Identify which cell holds the provided text, then report its [X, Y] central coordinate. 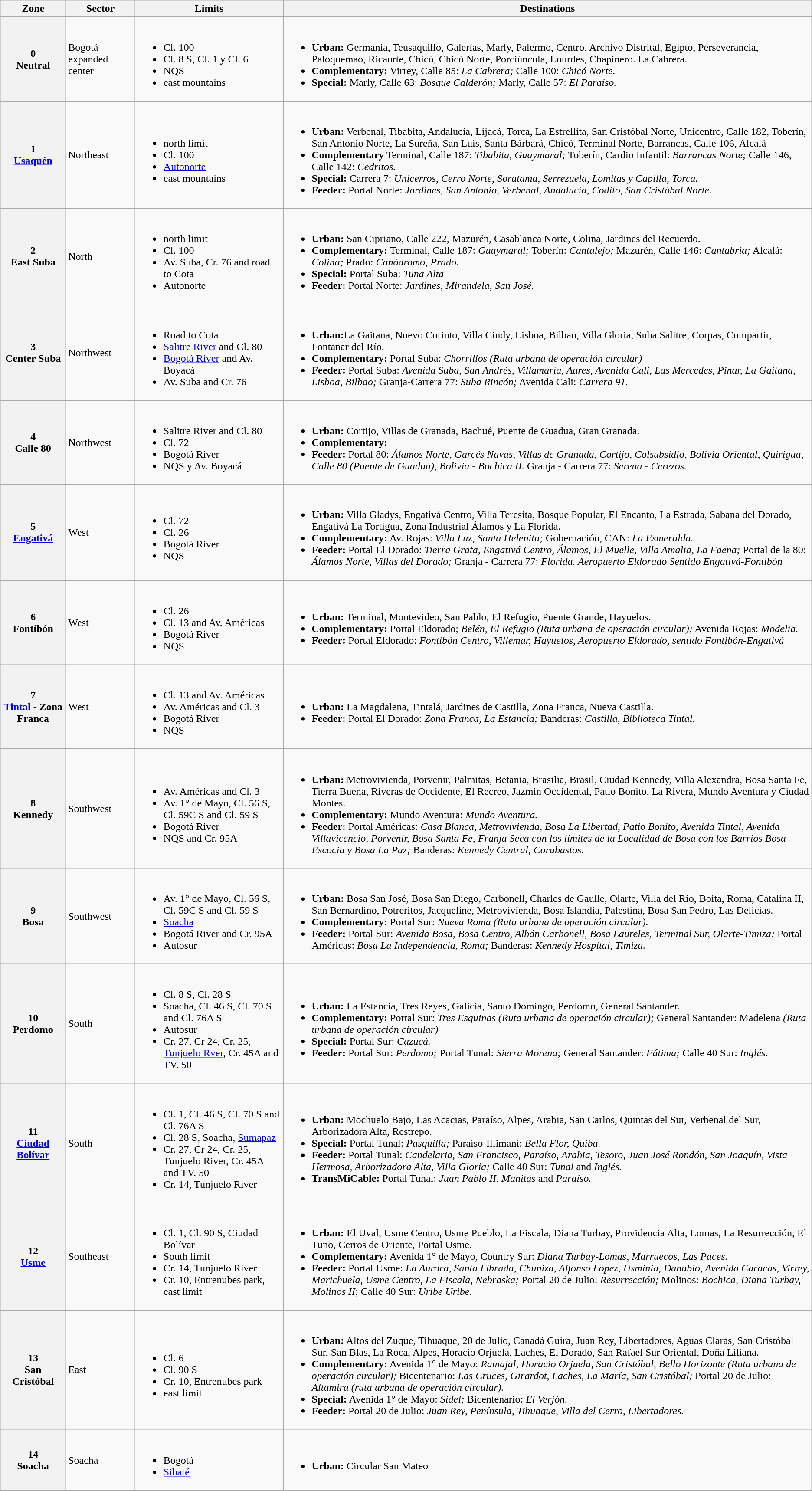
0Neutral [33, 59]
north limitCl. 100Autonorteeast mountains [209, 155]
Cl. 6Cl. 90 SCr. 10, Entrenubes parkeast limit [209, 1370]
8Kennedy [33, 809]
Av. 1° de Mayo, Cl. 56 S, Cl. 59C S and Cl. 59 SSoachaBogotá River and Cr. 95AAutosur [209, 916]
North [101, 257]
2East Suba [33, 257]
13San Cristóbal [33, 1370]
9Bosa [33, 916]
11Ciudad Bolívar [33, 1144]
Cl. 100Cl. 8 S, Cl. 1 y Cl. 6NQSeast mountains [209, 59]
7Tintal - Zona Franca [33, 707]
4Calle 80 [33, 442]
Urban: Circular San Mateo [547, 1460]
5Engativá [33, 533]
Limits [209, 9]
14Soacha [33, 1460]
1Usaquén [33, 155]
Soacha [101, 1460]
East [101, 1370]
12Usme [33, 1257]
Northeast [101, 155]
Cl. 26Cl. 13 and Av. AméricasBogotá RiverNQS [209, 623]
Av. Américas and Cl. 3Av. 1° de Mayo, Cl. 56 S, Cl. 59C S and Cl. 59 SBogotá RiverNQS and Cr. 95A [209, 809]
Cl. 1, Cl. 46 S, Cl. 70 S and Cl. 76A SCl. 28 S, Soacha, SumapazCr. 27, Cr 24, Cr. 25, Tunjuelo River, Cr. 45A and TV. 50Cr. 14, Tunjuelo River [209, 1144]
Zone [33, 9]
Road to CotaSalitre River and Cl. 80Bogotá River and Av. BoyacáAv. Suba and Cr. 76 [209, 352]
Cl. 1, Cl. 90 S, Ciudad BolívarSouth limitCr. 14, Tunjuelo RiverCr. 10, Entrenubes park, east limit [209, 1257]
BogotáSibaté [209, 1460]
Salitre River and Cl. 80Cl. 72Bogotá RiverNQS y Av. Boyacá [209, 442]
Sector [101, 9]
6Fontibón [33, 623]
Destinations [547, 9]
north limitCl. 100Av. Suba, Cr. 76 and road to CotaAutonorte [209, 257]
Cl. 72Cl. 26Bogotá RiverNQS [209, 533]
Cl. 8 S, Cl. 28 SSoacha, Cl. 46 S, Cl. 70 S and Cl. 76A SAutosurCr. 27, Cr 24, Cr. 25, Tunjuelo Rver, Cr. 45A and TV. 50 [209, 1024]
Bogotá expanded center [101, 59]
3Center Suba [33, 352]
Southeast [101, 1257]
10Perdomo [33, 1024]
Cl. 13 and Av. AméricasAv. Américas and Cl. 3Bogotá RiverNQS [209, 707]
